Identify which cell holds the provided text, then report its [x, y] central coordinate. 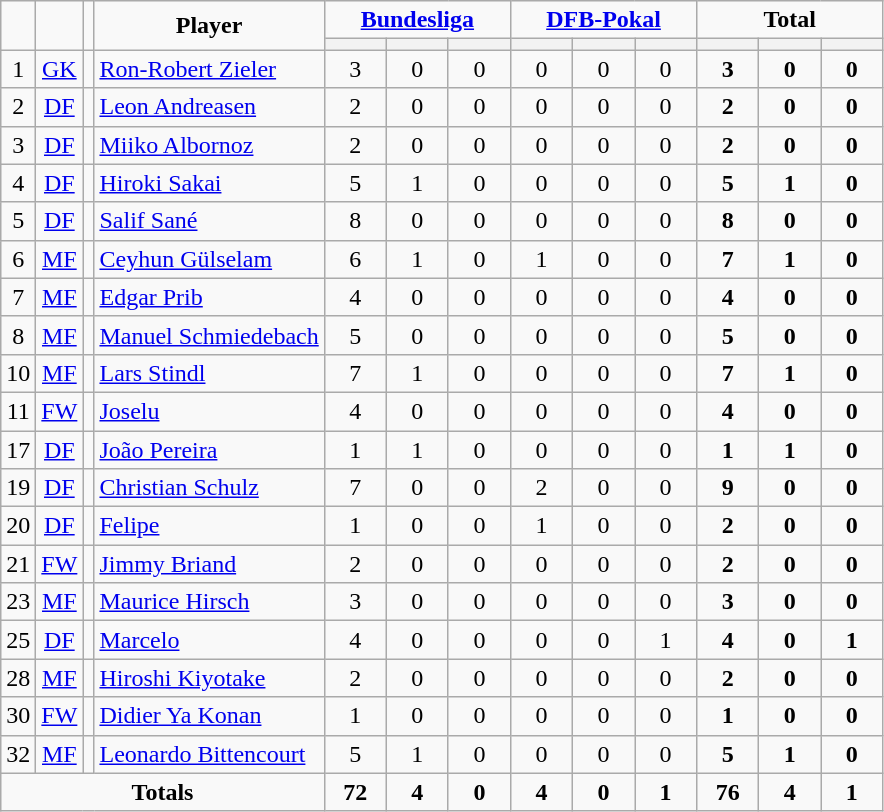
João Pereira [209, 449]
Manuel Schmiedebach [209, 335]
10 [18, 373]
Bundesliga [417, 20]
25 [18, 640]
Ron-Robert Zieler [209, 69]
72 [355, 792]
Didier Ya Konan [209, 716]
GK [60, 69]
Edgar Prib [209, 297]
Felipe [209, 526]
17 [18, 449]
Christian Schulz [209, 488]
23 [18, 602]
Marcelo [209, 640]
9 [728, 488]
30 [18, 716]
Salif Sané [209, 221]
Joselu [209, 411]
Total [790, 20]
Jimmy Briand [209, 564]
11 [18, 411]
20 [18, 526]
21 [18, 564]
Leonardo Bittencourt [209, 754]
Hiroki Sakai [209, 183]
19 [18, 488]
Hiroshi Kiyotake [209, 678]
Lars Stindl [209, 373]
Leon Andreasen [209, 107]
76 [728, 792]
Totals [163, 792]
28 [18, 678]
Player [209, 26]
Maurice Hirsch [209, 602]
Ceyhun Gülselam [209, 259]
DFB-Pokal [603, 20]
32 [18, 754]
Miiko Albornoz [209, 145]
